Locate the cell with the specified text and output its [x, y] center coordinate. 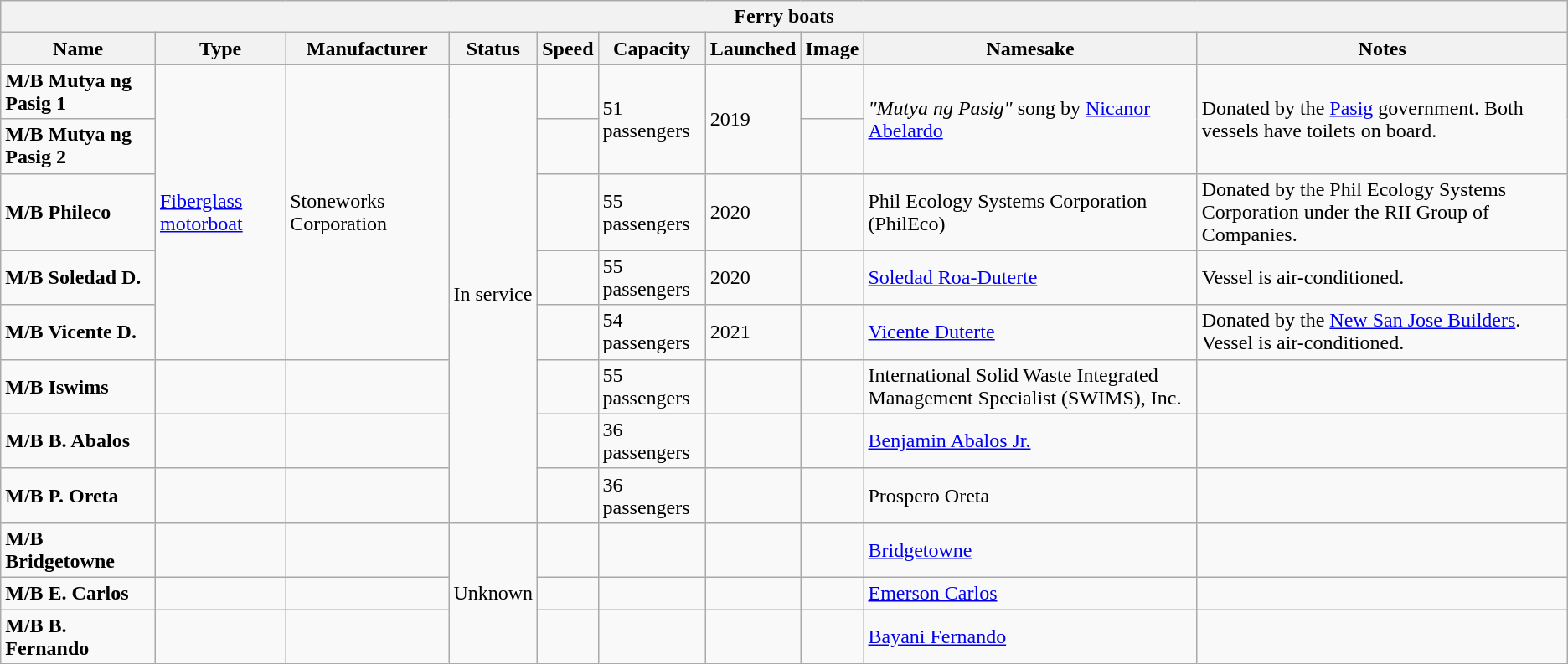
Prospero Oreta [1030, 496]
Capacity [652, 49]
Donated by the Pasig government. Both vessels have toilets on board. [1382, 119]
Emerson Carlos [1030, 593]
Image [833, 49]
Fiberglass motorboat [219, 212]
M/B B. Fernando [79, 636]
Donated by the New San Jose Builders. Vessel is air-conditioned. [1382, 332]
Namesake [1030, 49]
M/B Mutya ng Pasig 2 [79, 146]
Type [219, 49]
M/B Mutya ng Pasig 1 [79, 92]
"Mutya ng Pasig" song by Nicanor Abelardo [1030, 119]
International Solid Waste Integrated Management Specialist (SWIMS), Inc. [1030, 387]
2019 [753, 119]
Benjamin Abalos Jr. [1030, 440]
M/B Iswims [79, 387]
Vessel is air-conditioned. [1382, 278]
Speed [568, 49]
M/B B. Abalos [79, 440]
Bridgetowne [1030, 549]
Bayani Fernando [1030, 636]
Ferry boats [784, 17]
Unknown [493, 593]
Name [79, 49]
Vicente Duterte [1030, 332]
M/B Bridgetowne [79, 549]
M/B P. Oreta [79, 496]
Donated by the Phil Ecology Systems Corporation under the RII Group of Companies. [1382, 212]
M/B E. Carlos [79, 593]
51 passengers [652, 119]
Launched [753, 49]
Manufacturer [367, 49]
M/B Soledad D. [79, 278]
Notes [1382, 49]
M/B Vicente D. [79, 332]
Status [493, 49]
Phil Ecology Systems Corporation (PhilEco) [1030, 212]
In service [493, 294]
Soledad Roa-Duterte [1030, 278]
M/B Phileco [79, 212]
54 passengers [652, 332]
2021 [753, 332]
Stoneworks Corporation [367, 212]
